Detect which cell encompasses the target text, then output its (X, Y) center coordinate. 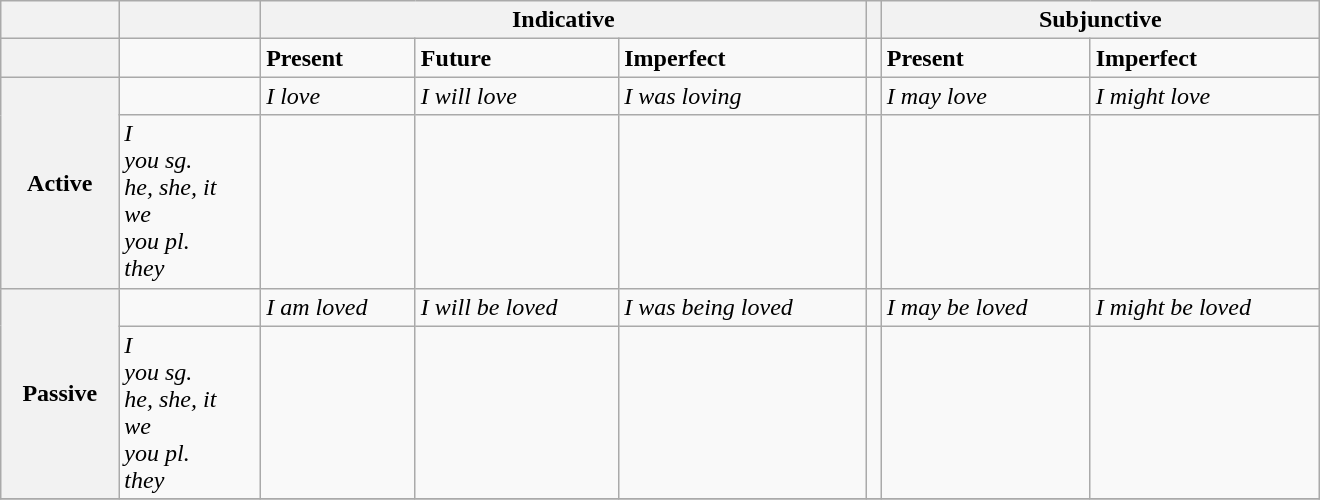
I am loved (338, 307)
Active (60, 182)
Future (516, 58)
Subjunctive (1100, 20)
I might be loved (1204, 307)
I love (338, 96)
I will love (516, 96)
I may be loved (986, 307)
Indicative (564, 20)
I may love (986, 96)
I was loving (742, 96)
I will be loved (516, 307)
Passive (60, 394)
I might love (1204, 96)
I was being loved (742, 307)
